Provide the [X, Y] coordinate of the cell's center where the given text is located.  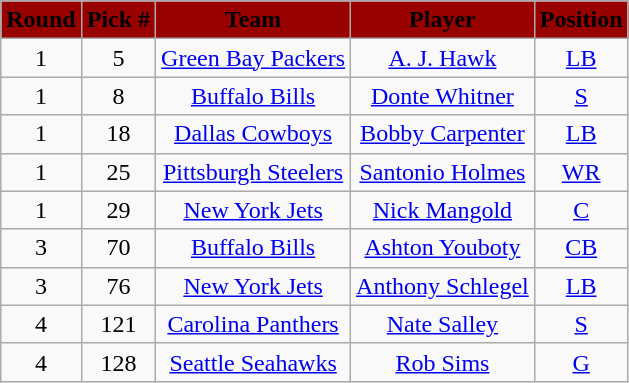
Seattle Seahawks [254, 362]
CB [581, 248]
Santonio Holmes [443, 172]
5 [118, 58]
128 [118, 362]
Donte Whitner [443, 96]
Team [254, 20]
A. J. Hawk [443, 58]
Green Bay Packers [254, 58]
Nick Mangold [443, 210]
29 [118, 210]
Dallas Cowboys [254, 134]
Ashton Youboty [443, 248]
Bobby Carpenter [443, 134]
121 [118, 324]
WR [581, 172]
Round [41, 20]
Player [443, 20]
Position [581, 20]
Carolina Panthers [254, 324]
18 [118, 134]
76 [118, 286]
70 [118, 248]
G [581, 362]
8 [118, 96]
Pittsburgh Steelers [254, 172]
Nate Salley [443, 324]
25 [118, 172]
Anthony Schlegel [443, 286]
Pick # [118, 20]
Rob Sims [443, 362]
C [581, 210]
